Find where the given text appears and provide that cell's center as [X, Y] coordinate. 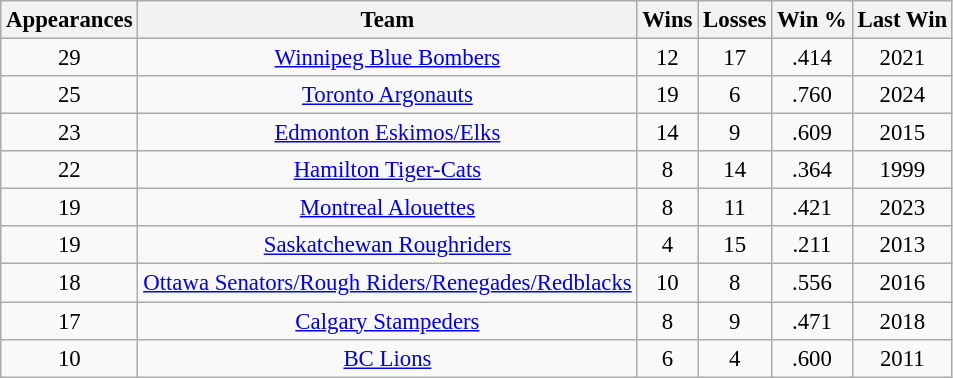
22 [70, 170]
.364 [812, 170]
.471 [812, 321]
2023 [902, 208]
.421 [812, 208]
29 [70, 58]
Appearances [70, 20]
Edmonton Eskimos/Elks [388, 133]
18 [70, 283]
Losses [735, 20]
Montreal Alouettes [388, 208]
Ottawa Senators/Rough Riders/Renegades/Redblacks [388, 283]
Last Win [902, 20]
Win % [812, 20]
2011 [902, 358]
Saskatchewan Roughriders [388, 245]
.609 [812, 133]
12 [668, 58]
Team [388, 20]
.600 [812, 358]
2024 [902, 95]
Hamilton Tiger-Cats [388, 170]
2013 [902, 245]
Calgary Stampeders [388, 321]
2021 [902, 58]
.556 [812, 283]
15 [735, 245]
.211 [812, 245]
BC Lions [388, 358]
Winnipeg Blue Bombers [388, 58]
2015 [902, 133]
1999 [902, 170]
Wins [668, 20]
.760 [812, 95]
2018 [902, 321]
11 [735, 208]
25 [70, 95]
2016 [902, 283]
.414 [812, 58]
23 [70, 133]
Toronto Argonauts [388, 95]
